Capture the cell that displays the provided text and extract its [x, y] central coordinate. 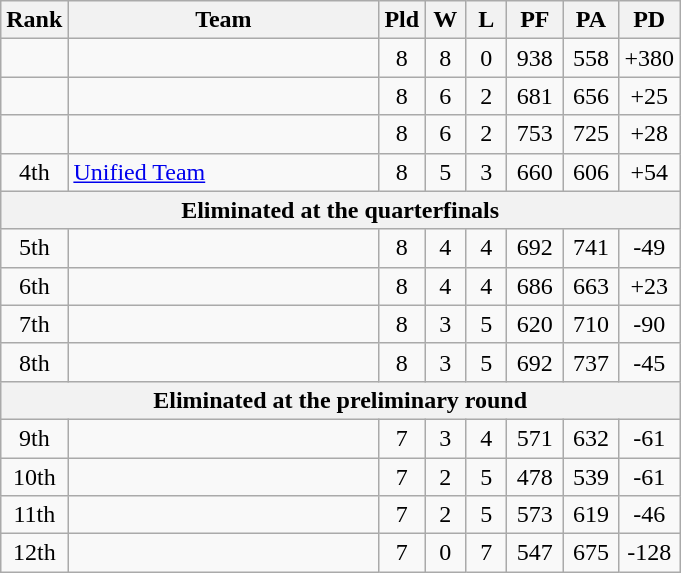
4th [34, 172]
W [446, 20]
675 [591, 553]
6th [34, 286]
8th [34, 362]
632 [591, 438]
Eliminated at the preliminary round [340, 400]
558 [591, 58]
478 [535, 477]
606 [591, 172]
Unified Team [224, 172]
+28 [650, 134]
571 [535, 438]
656 [591, 96]
10th [34, 477]
573 [535, 515]
547 [535, 553]
539 [591, 477]
710 [591, 324]
938 [535, 58]
741 [591, 248]
-49 [650, 248]
9th [34, 438]
681 [535, 96]
-46 [650, 515]
-45 [650, 362]
686 [535, 286]
663 [591, 286]
L [486, 20]
11th [34, 515]
+25 [650, 96]
Rank [34, 20]
PD [650, 20]
725 [591, 134]
+54 [650, 172]
-90 [650, 324]
5th [34, 248]
PA [591, 20]
PF [535, 20]
619 [591, 515]
753 [535, 134]
12th [34, 553]
+380 [650, 58]
Team [224, 20]
737 [591, 362]
7th [34, 324]
660 [535, 172]
Eliminated at the quarterfinals [340, 210]
Pld [402, 20]
-128 [650, 553]
620 [535, 324]
+23 [650, 286]
